Return the (x, y) coordinate for the center point of the cell that contains the specified text.  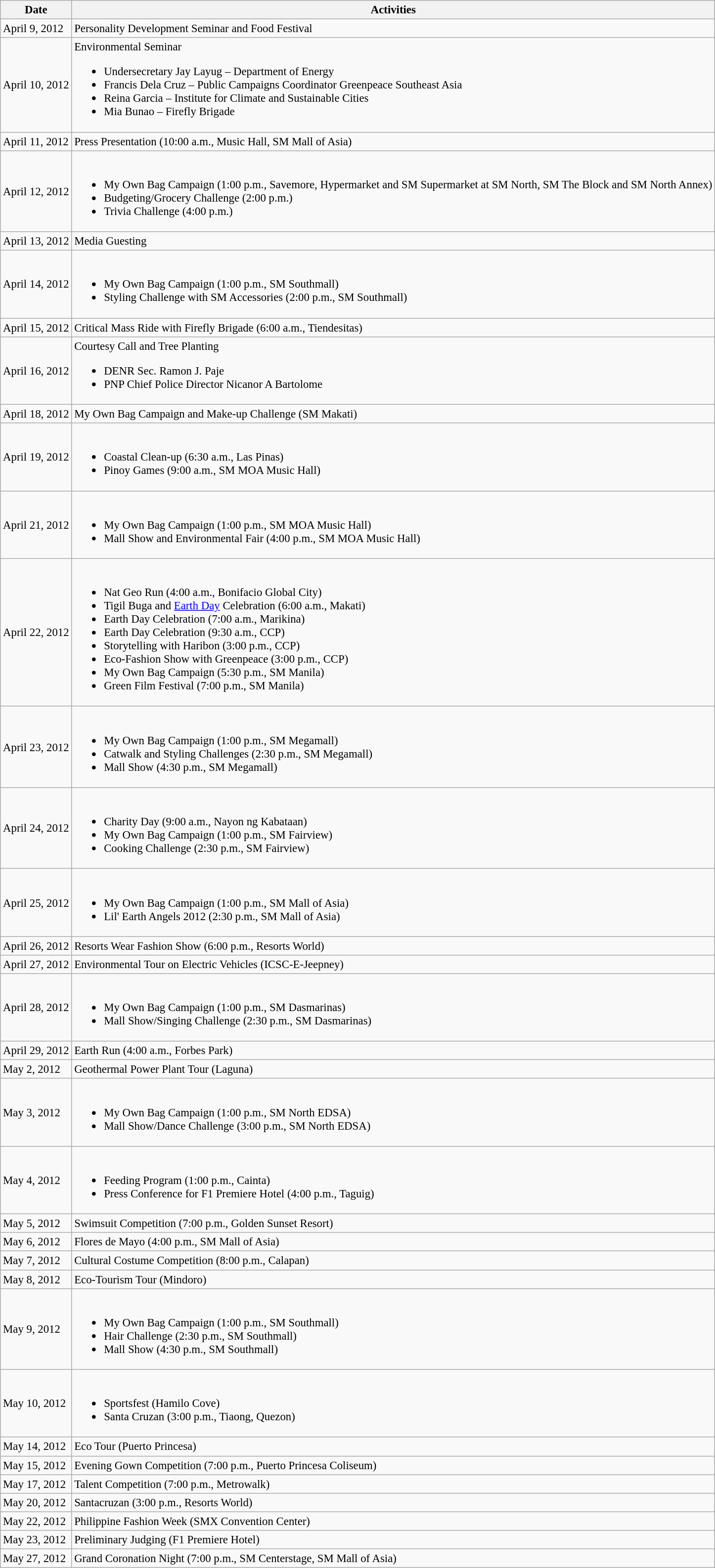
May 17, 2012 (36, 1484)
April 12, 2012 (36, 191)
My Own Bag Campaign (1:00 p.m., SM Southmall)Hair Challenge (2:30 p.m., SM Southmall)Mall Show (4:30 p.m., SM Southmall) (394, 1329)
May 7, 2012 (36, 1261)
April 14, 2012 (36, 285)
Eco-Tourism Tour (Mindoro) (394, 1279)
Santacruzan (3:00 p.m., Resorts World) (394, 1502)
Feeding Program (1:00 p.m., Cainta)Press Conference for F1 Premiere Hotel (4:00 p.m., Taguig) (394, 1180)
Environmental Tour on Electric Vehicles (ICSC-E-Jeepney) (394, 965)
May 8, 2012 (36, 1279)
May 22, 2012 (36, 1521)
Grand Coronation Night (7:00 p.m., SM Centerstage, SM Mall of Asia) (394, 1558)
Date (36, 10)
April 23, 2012 (36, 747)
Media Guesting (394, 241)
My Own Bag Campaign (1:00 p.m., SM Southmall)Styling Challenge with SM Accessories (2:00 p.m., SM Southmall) (394, 285)
April 29, 2012 (36, 1051)
April 9, 2012 (36, 29)
May 3, 2012 (36, 1113)
Flores de Mayo (4:00 p.m., SM Mall of Asia) (394, 1242)
May 15, 2012 (36, 1465)
April 27, 2012 (36, 965)
May 20, 2012 (36, 1502)
Talent Competition (7:00 p.m., Metrowalk) (394, 1484)
My Own Bag Campaign (1:00 p.m., SM MOA Music Hall)Mall Show and Environmental Fair (4:00 p.m., SM MOA Music Hall) (394, 525)
My Own Bag Campaign (1:00 p.m., SM Megamall)Catwalk and Styling Challenges (2:30 p.m., SM Megamall)Mall Show (4:30 p.m., SM Megamall) (394, 747)
My Own Bag Campaign (1:00 p.m., SM Dasmarinas)Mall Show/Singing Challenge (2:30 p.m., SM Dasmarinas) (394, 1007)
April 26, 2012 (36, 946)
May 6, 2012 (36, 1242)
April 21, 2012 (36, 525)
Earth Run (4:00 a.m., Forbes Park) (394, 1051)
Critical Mass Ride with Firefly Brigade (6:00 a.m., Tiendesitas) (394, 328)
My Own Bag Campaign (1:00 p.m., SM Mall of Asia)Lil' Earth Angels 2012 (2:30 p.m., SM Mall of Asia) (394, 902)
Geothermal Power Plant Tour (Laguna) (394, 1069)
Philippine Fashion Week (SMX Convention Center) (394, 1521)
May 2, 2012 (36, 1069)
Coastal Clean-up (6:30 a.m., Las Pinas)Pinoy Games (9:00 a.m., SM MOA Music Hall) (394, 457)
April 19, 2012 (36, 457)
April 13, 2012 (36, 241)
April 28, 2012 (36, 1007)
April 25, 2012 (36, 902)
Evening Gown Competition (7:00 p.m., Puerto Princesa Coliseum) (394, 1465)
April 11, 2012 (36, 141)
Press Presentation (10:00 a.m., Music Hall, SM Mall of Asia) (394, 141)
May 27, 2012 (36, 1558)
May 10, 2012 (36, 1403)
Swimsuit Competition (7:00 p.m., Golden Sunset Resort) (394, 1224)
Charity Day (9:00 a.m., Nayon ng Kabataan)My Own Bag Campaign (1:00 p.m., SM Fairview)Cooking Challenge (2:30 p.m., SM Fairview) (394, 828)
April 10, 2012 (36, 85)
April 15, 2012 (36, 328)
April 22, 2012 (36, 633)
My Own Bag Campaign and Make-up Challenge (SM Makati) (394, 414)
Preliminary Judging (F1 Premiere Hotel) (394, 1540)
April 18, 2012 (36, 414)
May 23, 2012 (36, 1540)
May 14, 2012 (36, 1447)
Personality Development Seminar and Food Festival (394, 29)
Resorts Wear Fashion Show (6:00 p.m., Resorts World) (394, 946)
Activities (394, 10)
April 16, 2012 (36, 371)
Courtesy Call and Tree PlantingDENR Sec. Ramon J. PajePNP Chief Police Director Nicanor A Bartolome (394, 371)
April 24, 2012 (36, 828)
Cultural Costume Competition (8:00 p.m., Calapan) (394, 1261)
May 9, 2012 (36, 1329)
Sportsfest (Hamilo Cove)Santa Cruzan (3:00 p.m., Tiaong, Quezon) (394, 1403)
May 5, 2012 (36, 1224)
Eco Tour (Puerto Princesa) (394, 1447)
My Own Bag Campaign (1:00 p.m., SM North EDSA)Mall Show/Dance Challenge (3:00 p.m., SM North EDSA) (394, 1113)
May 4, 2012 (36, 1180)
